From the cell containing the given text, extract its center point as [X, Y] coordinate. 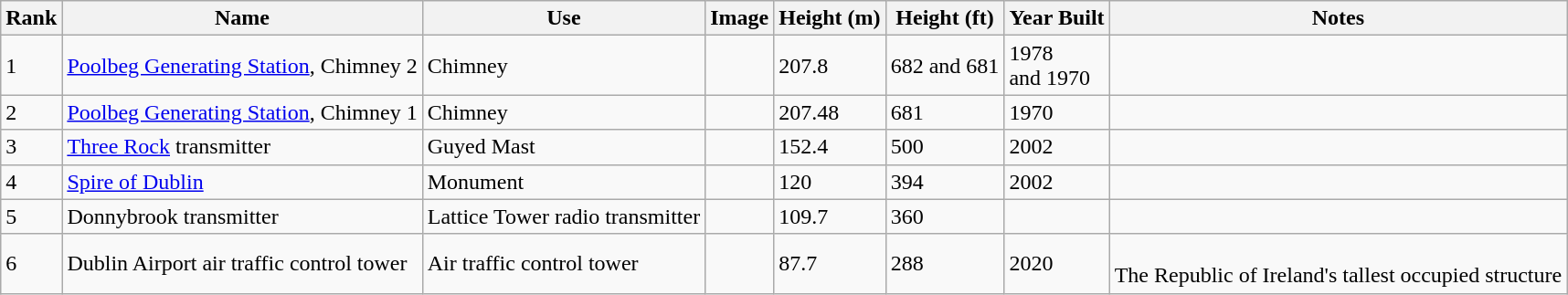
Dublin Airport air traffic control tower [242, 263]
360 [945, 216]
109.7 [830, 216]
Guyed Mast [563, 147]
Notes [1338, 18]
Spire of Dublin [242, 182]
Poolbeg Generating Station, Chimney 2 [242, 66]
120 [830, 182]
152.4 [830, 147]
6 [31, 263]
681 [945, 112]
2020 [1056, 263]
1970 [1056, 112]
500 [945, 147]
Height (m) [830, 18]
207.48 [830, 112]
1978and 1970 [1056, 66]
394 [945, 182]
Air traffic control tower [563, 263]
5 [31, 216]
207.8 [830, 66]
Poolbeg Generating Station, Chimney 1 [242, 112]
Donnybrook transmitter [242, 216]
2 [31, 112]
288 [945, 263]
682 and 681 [945, 66]
The Republic of Ireland's tallest occupied structure [1338, 263]
Image [740, 18]
87.7 [830, 263]
Year Built [1056, 18]
4 [31, 182]
Three Rock transmitter [242, 147]
Name [242, 18]
Monument [563, 182]
Rank [31, 18]
1 [31, 66]
Height (ft) [945, 18]
3 [31, 147]
Use [563, 18]
Lattice Tower radio transmitter [563, 216]
